Extract the [x, y] coordinate from the center of the cell holding the provided text.  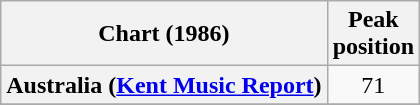
Chart (1986) [164, 34]
Peakposition [373, 34]
Australia (Kent Music Report) [164, 85]
71 [373, 85]
